Find where the given text appears and provide that cell's center as (X, Y) coordinate. 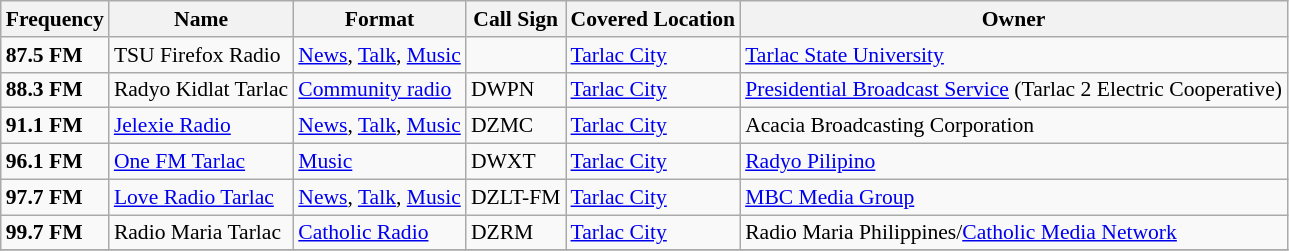
DWPN (516, 90)
TSU Firefox Radio (201, 55)
Catholic Radio (380, 233)
Owner (1014, 19)
Jelexie Radio (201, 126)
Format (380, 19)
Acacia Broadcasting Corporation (1014, 126)
99.7 FM (55, 233)
97.7 FM (55, 197)
DZMC (516, 126)
88.3 FM (55, 90)
Radio Maria Tarlac (201, 233)
Love Radio Tarlac (201, 197)
Frequency (55, 19)
Tarlac State University (1014, 55)
One FM Tarlac (201, 162)
Community radio (380, 90)
Music (380, 162)
Presidential Broadcast Service (Tarlac 2 Electric Cooperative) (1014, 90)
DZLT-FM (516, 197)
91.1 FM (55, 126)
87.5 FM (55, 55)
Call Sign (516, 19)
DWXT (516, 162)
Radio Maria Philippines/Catholic Media Network (1014, 233)
MBC Media Group (1014, 197)
Radyo Kidlat Tarlac (201, 90)
Name (201, 19)
DZRM (516, 233)
Radyo Pilipino (1014, 162)
96.1 FM (55, 162)
Covered Location (654, 19)
